Identify which cell holds the provided text, then report its (X, Y) central coordinate. 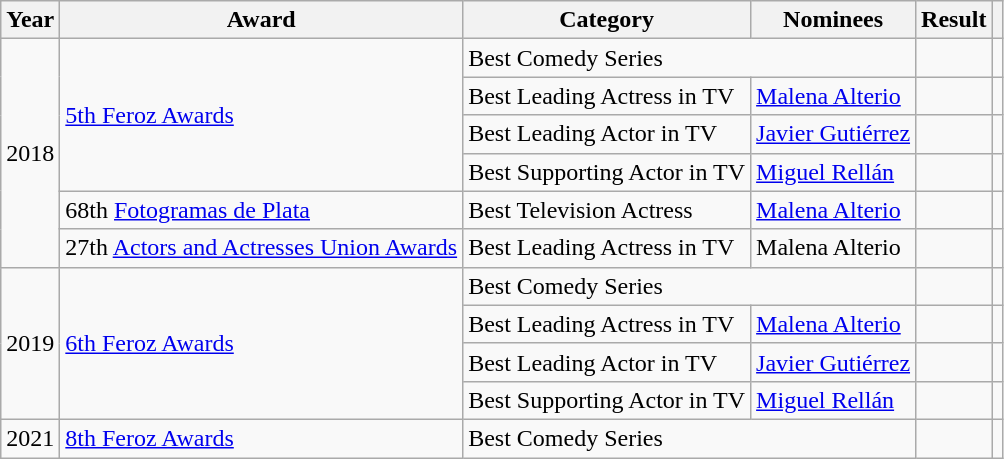
Year (30, 20)
68th Fotogramas de Plata (262, 210)
8th Feroz Awards (262, 438)
Award (262, 20)
Result (954, 20)
5th Feroz Awards (262, 115)
Best Television Actress (607, 210)
2019 (30, 343)
Category (607, 20)
2018 (30, 153)
6th Feroz Awards (262, 343)
2021 (30, 438)
Nominees (834, 20)
27th Actors and Actresses Union Awards (262, 248)
